For the text-containing cell, return its midpoint in [X, Y] coordinate format. 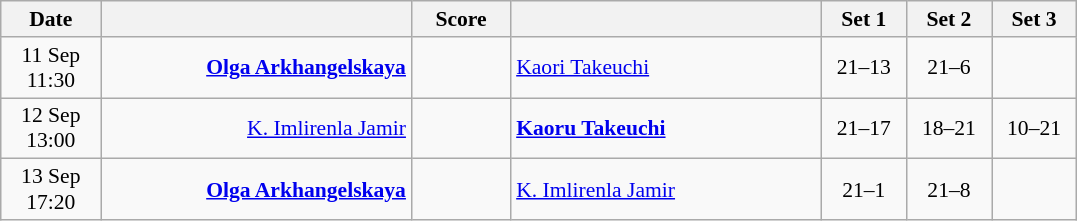
21–13 [864, 68]
Score [461, 19]
Date [51, 19]
21–1 [864, 190]
21–6 [948, 68]
18–21 [948, 128]
21–8 [948, 190]
11 Sep11:30 [51, 68]
Set 3 [1034, 19]
13 Sep17:20 [51, 190]
Set 2 [948, 19]
Kaoru Takeuchi [666, 128]
Set 1 [864, 19]
21–17 [864, 128]
Kaori Takeuchi [666, 68]
12 Sep13:00 [51, 128]
10–21 [1034, 128]
